Pinpoint the cell where the given text exists, returning its (X, Y) midpoint coordinate. 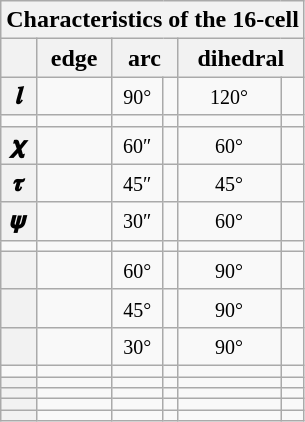
edge (74, 58)
𝒍 (19, 96)
30° (138, 346)
dihedral (240, 58)
60″ (138, 145)
Characteristics of the 16-cell (153, 20)
45″ (138, 183)
30″ (138, 221)
𝝉 (19, 183)
𝟁 (19, 221)
𝟀 (19, 145)
120° (229, 96)
arc (145, 58)
